From the cell containing the given text, extract its center point as [X, Y] coordinate. 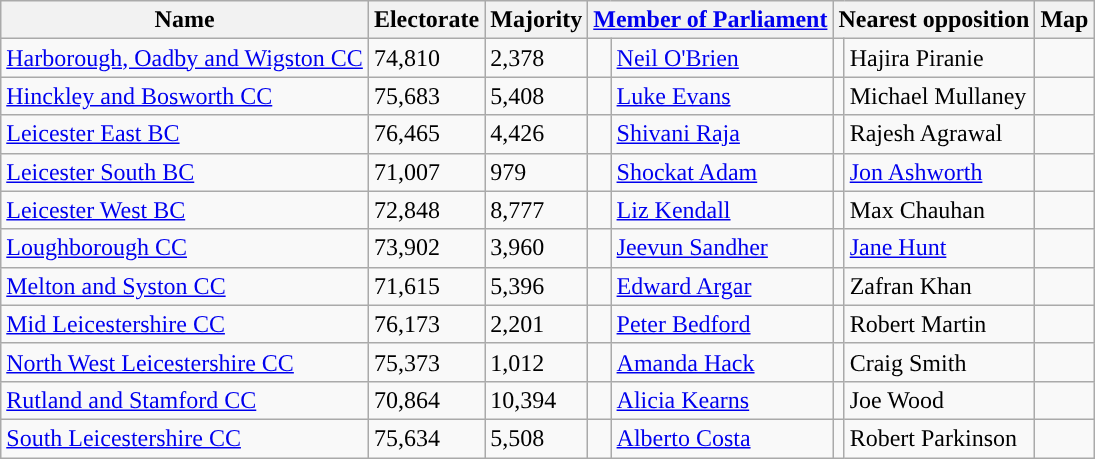
South Leicestershire CC [185, 438]
Joe Wood [940, 400]
10,394 [536, 400]
Leicester South BC [185, 172]
Loughborough CC [185, 248]
Member of Parliament [710, 20]
Name [185, 20]
Craig Smith [940, 362]
Rajesh Agrawal [940, 134]
Max Chauhan [940, 210]
Liz Kendall [722, 210]
74,810 [426, 58]
Zafran Khan [940, 286]
71,615 [426, 286]
5,508 [536, 438]
76,465 [426, 134]
Jon Ashworth [940, 172]
Alicia Kearns [722, 400]
Hajira Piranie [940, 58]
Neil O'Brien [722, 58]
76,173 [426, 324]
Peter Bedford [722, 324]
Robert Parkinson [940, 438]
Harborough, Oadby and Wigston CC [185, 58]
5,408 [536, 96]
Electorate [426, 20]
4,426 [536, 134]
72,848 [426, 210]
Leicester East BC [185, 134]
Shockat Adam [722, 172]
Rutland and Stamford CC [185, 400]
979 [536, 172]
Leicester West BC [185, 210]
Melton and Syston CC [185, 286]
Jane Hunt [940, 248]
Map [1064, 20]
Jeevun Sandher [722, 248]
1,012 [536, 362]
Nearest opposition [934, 20]
75,683 [426, 96]
Hinckley and Bosworth CC [185, 96]
5,396 [536, 286]
73,902 [426, 248]
Luke Evans [722, 96]
Majority [536, 20]
Amanda Hack [722, 362]
70,864 [426, 400]
Alberto Costa [722, 438]
8,777 [536, 210]
Robert Martin [940, 324]
75,634 [426, 438]
2,378 [536, 58]
75,373 [426, 362]
Shivani Raja [722, 134]
71,007 [426, 172]
North West Leicestershire CC [185, 362]
2,201 [536, 324]
Edward Argar [722, 286]
Mid Leicestershire CC [185, 324]
Michael Mullaney [940, 96]
3,960 [536, 248]
